Find where the given text appears and provide that cell's center as [X, Y] coordinate. 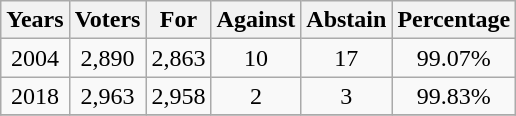
2,863 [178, 58]
Voters [108, 20]
2,963 [108, 96]
For [178, 20]
2,958 [178, 96]
Abstain [346, 20]
2004 [35, 58]
Years [35, 20]
3 [346, 96]
10 [256, 58]
2018 [35, 96]
99.07% [454, 58]
Percentage [454, 20]
2 [256, 96]
Against [256, 20]
17 [346, 58]
99.83% [454, 96]
2,890 [108, 58]
